Locate the cell with the specified text and output its [X, Y] center coordinate. 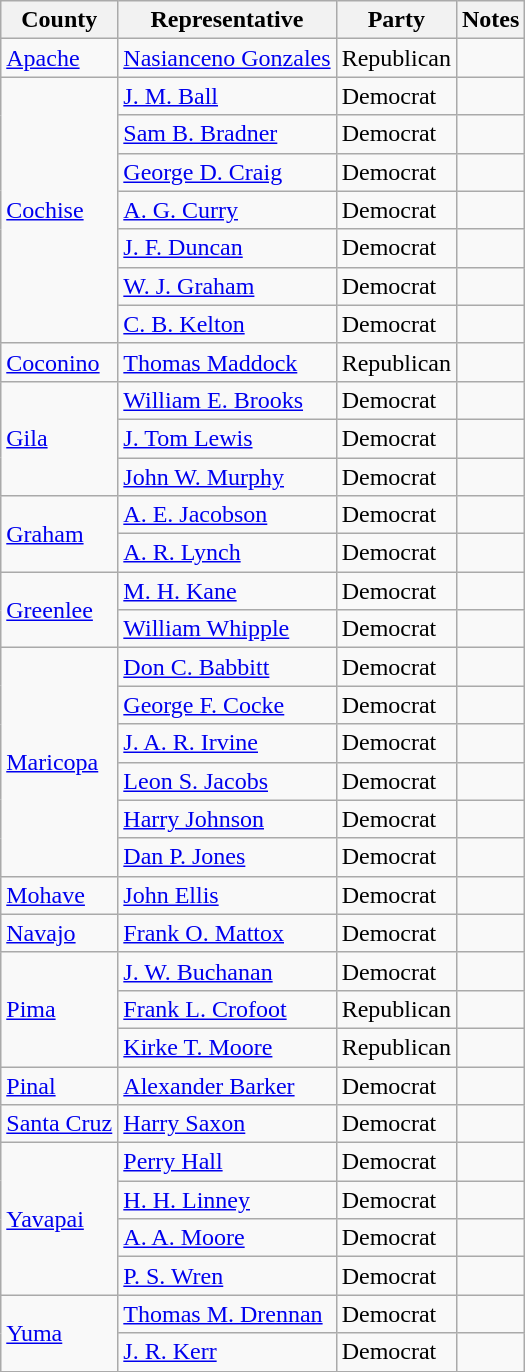
A. G. Curry [227, 210]
Coconino [60, 362]
Thomas M. Drennan [227, 1314]
Mohave [60, 895]
Notes [490, 20]
Party [396, 20]
Alexander Barker [227, 1085]
Apache [60, 58]
W. J. Graham [227, 286]
Sam B. Bradner [227, 134]
J. F. Duncan [227, 248]
Yavapai [60, 1219]
John W. Murphy [227, 477]
Yuma [60, 1333]
Graham [60, 534]
Nasianceno Gonzales [227, 58]
J. W. Buchanan [227, 971]
Harry Saxon [227, 1124]
County [60, 20]
Santa Cruz [60, 1124]
J. M. Ball [227, 96]
William E. Brooks [227, 400]
Frank L. Crofoot [227, 1009]
John Ellis [227, 895]
J. A. R. Irvine [227, 743]
Greenlee [60, 610]
Gila [60, 438]
Dan P. Jones [227, 857]
Representative [227, 20]
Maricopa [60, 762]
Thomas Maddock [227, 362]
H. H. Linney [227, 1200]
A. R. Lynch [227, 553]
Pinal [60, 1085]
Frank O. Mattox [227, 933]
Don C. Babbitt [227, 667]
Navajo [60, 933]
Harry Johnson [227, 819]
William Whipple [227, 629]
A. E. Jacobson [227, 515]
Leon S. Jacobs [227, 781]
P. S. Wren [227, 1276]
J. Tom Lewis [227, 438]
C. B. Kelton [227, 324]
George F. Cocke [227, 705]
J. R. Kerr [227, 1352]
Perry Hall [227, 1162]
Cochise [60, 210]
A. A. Moore [227, 1238]
George D. Craig [227, 172]
M. H. Kane [227, 591]
Kirke T. Moore [227, 1047]
Pima [60, 1009]
